From the cell containing the given text, extract its center point as [X, Y] coordinate. 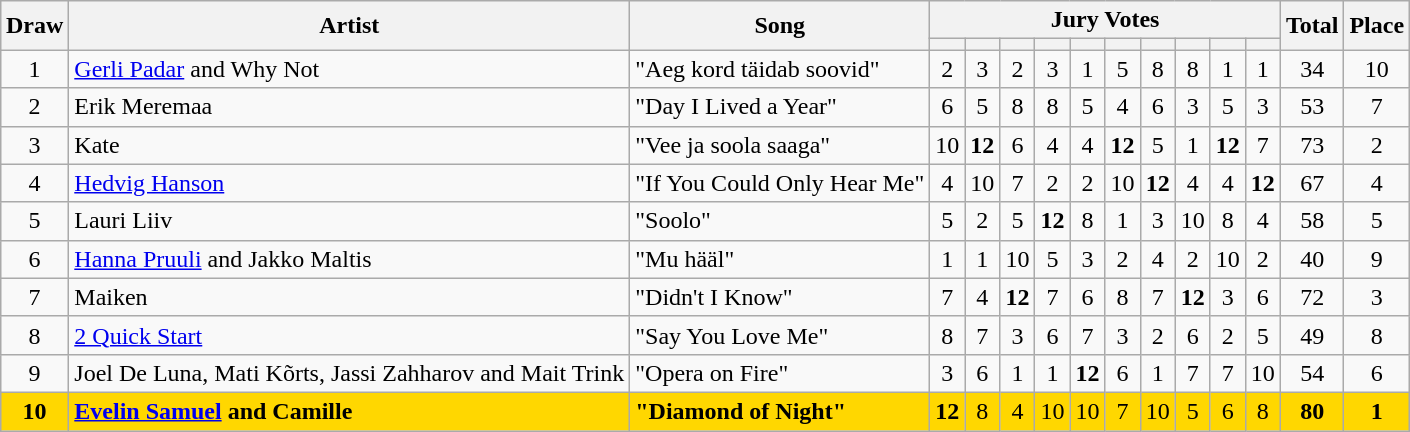
Song [780, 26]
Lauri Liiv [350, 221]
72 [1312, 297]
Place [1377, 26]
40 [1312, 259]
67 [1312, 183]
"Aeg kord täidab soovid" [780, 69]
2 Quick Start [350, 335]
"Day I Lived a Year" [780, 107]
49 [1312, 335]
"Soolo" [780, 221]
"Diamond of Night" [780, 411]
Maiken [350, 297]
Jury Votes [1106, 20]
34 [1312, 69]
Artist [350, 26]
"Opera on Fire" [780, 373]
Erik Meremaa [350, 107]
53 [1312, 107]
58 [1312, 221]
Joel De Luna, Mati Kõrts, Jassi Zahharov and Mait Trink [350, 373]
Total [1312, 26]
"If You Could Only Hear Me" [780, 183]
"Didn't I Know" [780, 297]
73 [1312, 145]
Draw [34, 26]
"Mu hääl" [780, 259]
"Vee ja soola saaga" [780, 145]
54 [1312, 373]
"Say You Love Me" [780, 335]
Evelin Samuel and Camille [350, 411]
Kate [350, 145]
Gerli Padar and Why Not [350, 69]
80 [1312, 411]
Hanna Pruuli and Jakko Maltis [350, 259]
Hedvig Hanson [350, 183]
